Return (X, Y) of the center of cell containing provided text 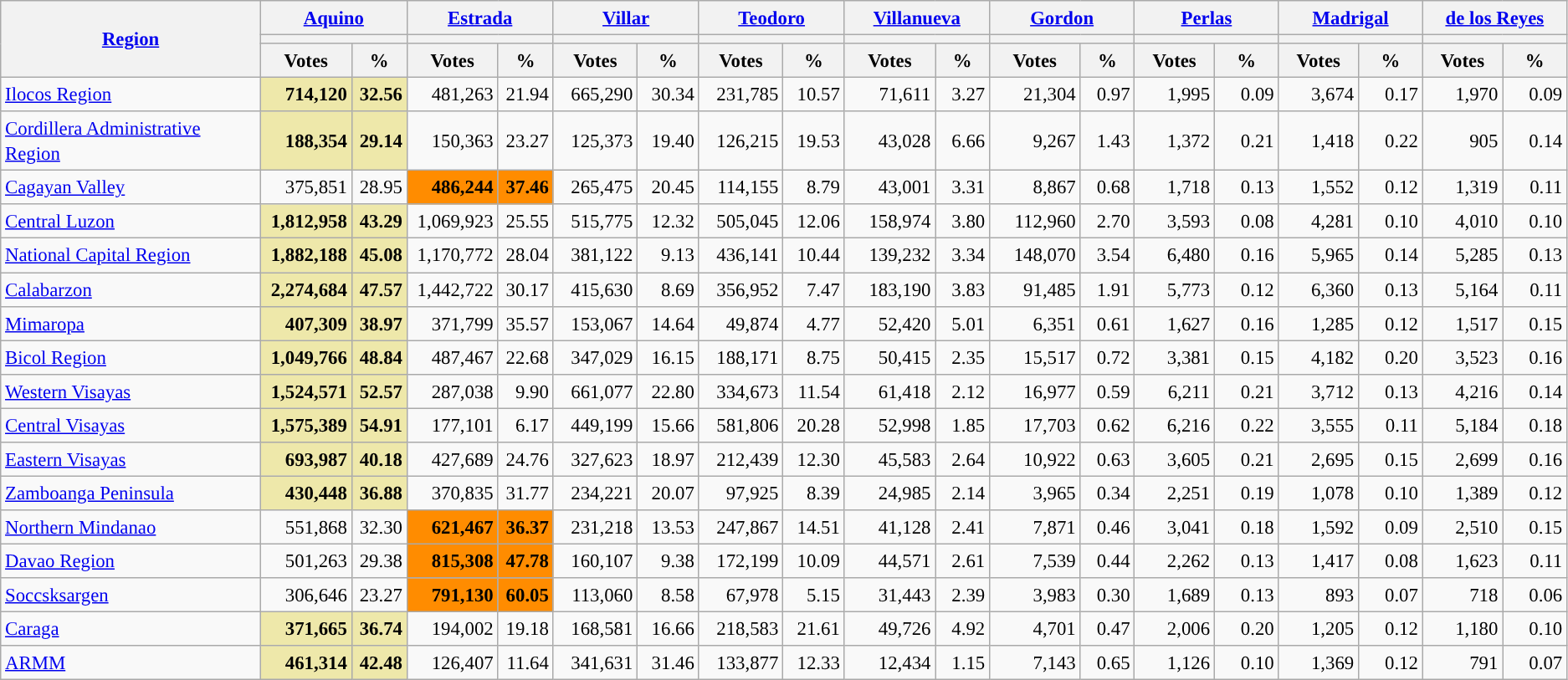
4,010 (1463, 221)
5,164 (1463, 289)
54.91 (379, 425)
427,689 (452, 460)
2.35 (962, 358)
126,215 (740, 141)
Mimaropa (131, 323)
0.97 (1108, 95)
693,987 (306, 460)
Soccsksargen (131, 596)
8.75 (813, 358)
38.97 (379, 323)
Teodoro (771, 18)
4,281 (1319, 221)
45.08 (379, 256)
60.05 (525, 596)
1,623 (1463, 560)
1.15 (962, 662)
7.47 (813, 289)
2,695 (1319, 460)
9.38 (668, 560)
3.27 (962, 95)
20.28 (813, 425)
1,417 (1319, 560)
25.55 (525, 221)
20.45 (668, 187)
43,028 (890, 141)
Central Visayas (131, 425)
515,775 (595, 221)
714,120 (306, 95)
905 (1463, 141)
1,552 (1319, 187)
0.06 (1535, 596)
19.53 (813, 141)
661,077 (595, 391)
17,703 (1034, 425)
29.38 (379, 560)
Estrada (480, 18)
71,611 (890, 95)
2.14 (962, 493)
1.91 (1108, 289)
11.54 (813, 391)
6,360 (1319, 289)
1,069,923 (452, 221)
Caraga (131, 629)
1,418 (1319, 141)
7,143 (1034, 662)
2.39 (962, 596)
12.06 (813, 221)
3,965 (1034, 493)
9.90 (525, 391)
Northern Mindanao (131, 527)
3,674 (1319, 95)
8.39 (813, 493)
0.59 (1108, 391)
0.19 (1247, 493)
48.84 (379, 358)
718 (1463, 596)
31,443 (890, 596)
31.46 (668, 662)
334,673 (740, 391)
791 (1463, 662)
2,699 (1463, 460)
6,480 (1175, 256)
1,372 (1175, 141)
1.85 (962, 425)
501,263 (306, 560)
112,960 (1034, 221)
415,630 (595, 289)
11.64 (525, 662)
436,141 (740, 256)
36.88 (379, 493)
375,851 (306, 187)
1,718 (1175, 187)
231,785 (740, 95)
12.30 (813, 460)
505,045 (740, 221)
1,078 (1319, 493)
32.30 (379, 527)
Cagayan Valley (131, 187)
0.34 (1108, 493)
133,877 (740, 662)
487,467 (452, 358)
2,262 (1175, 560)
18.97 (668, 460)
9.13 (668, 256)
Eastern Visayas (131, 460)
1,126 (1175, 662)
61,418 (890, 391)
3,555 (1319, 425)
15,517 (1034, 358)
3.34 (962, 256)
2,006 (1175, 629)
1,170,772 (452, 256)
6,351 (1034, 323)
47.78 (525, 560)
194,002 (452, 629)
0.46 (1108, 527)
356,952 (740, 289)
218,583 (740, 629)
Perlas (1207, 18)
22.68 (525, 358)
341,631 (595, 662)
3,983 (1034, 596)
581,806 (740, 425)
3,605 (1175, 460)
6.66 (962, 141)
371,665 (306, 629)
287,038 (452, 391)
37.46 (525, 187)
47.57 (379, 289)
183,190 (890, 289)
551,868 (306, 527)
15.66 (668, 425)
5,184 (1463, 425)
3.83 (962, 289)
1,517 (1463, 323)
2,510 (1463, 527)
306,646 (306, 596)
114,155 (740, 187)
381,122 (595, 256)
1,442,722 (452, 289)
50,415 (890, 358)
2,251 (1175, 493)
1.43 (1108, 141)
125,373 (595, 141)
52.57 (379, 391)
1,319 (1463, 187)
486,244 (452, 187)
621,467 (452, 527)
Madrigal (1350, 18)
1,575,389 (306, 425)
327,623 (595, 460)
139,232 (890, 256)
Villanueva (917, 18)
177,101 (452, 425)
449,199 (595, 425)
150,363 (452, 141)
212,439 (740, 460)
19.40 (668, 141)
1,592 (1319, 527)
3.54 (1108, 256)
430,448 (306, 493)
22.80 (668, 391)
6.17 (525, 425)
35.57 (525, 323)
52,420 (890, 323)
10.57 (813, 95)
5.01 (962, 323)
8.69 (668, 289)
Villar (626, 18)
188,171 (740, 358)
National Capital Region (131, 256)
Region (131, 39)
4,182 (1319, 358)
14.64 (668, 323)
148,070 (1034, 256)
13.53 (668, 527)
2.70 (1108, 221)
10.44 (813, 256)
1,180 (1463, 629)
20.07 (668, 493)
461,314 (306, 662)
30.34 (668, 95)
3.31 (962, 187)
0.30 (1108, 596)
8.79 (813, 187)
21.94 (525, 95)
Bicol Region (131, 358)
12.33 (813, 662)
28.04 (525, 256)
231,218 (595, 527)
1,689 (1175, 596)
113,060 (595, 596)
28.95 (379, 187)
Aquino (333, 18)
21.61 (813, 629)
10,922 (1034, 460)
172,199 (740, 560)
0.72 (1108, 358)
481,263 (452, 95)
126,407 (452, 662)
43.29 (379, 221)
2.61 (962, 560)
31.77 (525, 493)
371,799 (452, 323)
4.92 (962, 629)
8.58 (668, 596)
40.18 (379, 460)
Zamboanga Peninsula (131, 493)
19.18 (525, 629)
234,221 (595, 493)
370,835 (452, 493)
2.64 (962, 460)
2.12 (962, 391)
5,965 (1319, 256)
1,524,571 (306, 391)
67,978 (740, 596)
41,128 (890, 527)
43,001 (890, 187)
893 (1319, 596)
45,583 (890, 460)
815,308 (452, 560)
1,285 (1319, 323)
5.15 (813, 596)
91,485 (1034, 289)
14.51 (813, 527)
2,274,684 (306, 289)
1,812,958 (306, 221)
4,216 (1463, 391)
12,434 (890, 662)
2.41 (962, 527)
6,216 (1175, 425)
347,029 (595, 358)
0.47 (1108, 629)
5,285 (1463, 256)
10.09 (813, 560)
168,581 (595, 629)
0.44 (1108, 560)
665,290 (595, 95)
3,593 (1175, 221)
36.74 (379, 629)
0.61 (1108, 323)
3,523 (1463, 358)
3,712 (1319, 391)
12.32 (668, 221)
97,925 (740, 493)
4.77 (813, 323)
16.15 (668, 358)
8,867 (1034, 187)
1,970 (1463, 95)
1,995 (1175, 95)
791,130 (452, 596)
247,867 (740, 527)
0.65 (1108, 662)
49,726 (890, 629)
4,701 (1034, 629)
407,309 (306, 323)
Davao Region (131, 560)
153,067 (595, 323)
Calabarzon (131, 289)
158,974 (890, 221)
49,874 (740, 323)
21,304 (1034, 95)
36.37 (525, 527)
0.62 (1108, 425)
Cordillera Administrative Region (131, 141)
1,882,188 (306, 256)
24,985 (890, 493)
44,571 (890, 560)
3,041 (1175, 527)
16.66 (668, 629)
de los Reyes (1494, 18)
Western Visayas (131, 391)
ARMM (131, 662)
7,539 (1034, 560)
5,773 (1175, 289)
42.48 (379, 662)
30.17 (525, 289)
6,211 (1175, 391)
1,369 (1319, 662)
160,107 (595, 560)
0.63 (1108, 460)
1,627 (1175, 323)
Central Luzon (131, 221)
7,871 (1034, 527)
1,205 (1319, 629)
188,354 (306, 141)
24.76 (525, 460)
Ilocos Region (131, 95)
29.14 (379, 141)
3.80 (962, 221)
0.17 (1391, 95)
0.68 (1108, 187)
3,381 (1175, 358)
16,977 (1034, 391)
Gordon (1061, 18)
265,475 (595, 187)
52,998 (890, 425)
1,049,766 (306, 358)
32.56 (379, 95)
1,389 (1463, 493)
9,267 (1034, 141)
